Capture the cell that displays the provided text and extract its (x, y) central coordinate. 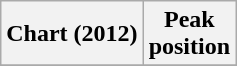
Chart (2012) (72, 34)
Peakposition (189, 34)
